Return the [x, y] coordinate for the center point of the cell that contains the specified text.  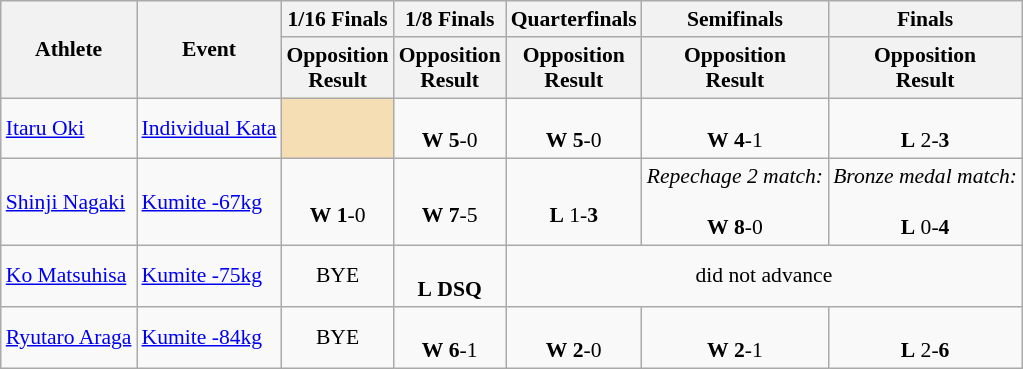
Finals [925, 19]
Shinji Nagaki [69, 202]
Ryutaro Araga [69, 338]
L 2-6 [925, 338]
1/8 Finals [450, 19]
W 6-1 [450, 338]
Event [208, 50]
L DSQ [450, 276]
did not advance [764, 276]
W 4-1 [735, 128]
Individual Kata [208, 128]
Kumite -75kg [208, 276]
W 2-1 [735, 338]
W 1-0 [338, 202]
W 7-5 [450, 202]
W 2-0 [574, 338]
Bronze medal match:L 0-4 [925, 202]
Kumite -84kg [208, 338]
1/16 Finals [338, 19]
Itaru Oki [69, 128]
L 2-3 [925, 128]
Kumite -67kg [208, 202]
Quarterfinals [574, 19]
L 1-3 [574, 202]
Repechage 2 match:W 8-0 [735, 202]
Semifinals [735, 19]
Ko Matsuhisa [69, 276]
Athlete [69, 50]
